Determine the (X, Y) coordinate at the center of the cell enclosing the given text.  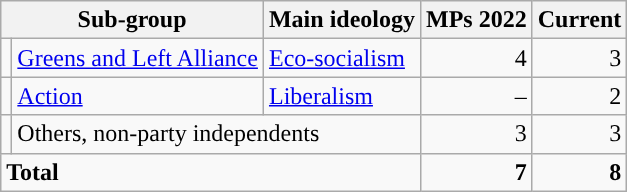
Liberalism (342, 96)
Current (580, 20)
Others, non-party independents (216, 134)
Total (211, 172)
Greens and Left Alliance (138, 58)
8 (580, 172)
Main ideology (342, 20)
Action (138, 96)
Eco-socialism (342, 58)
– (477, 96)
Sub-group (132, 20)
7 (477, 172)
4 (477, 58)
MPs 2022 (477, 20)
2 (580, 96)
